Locate the cell with the specified text and output its (x, y) center coordinate. 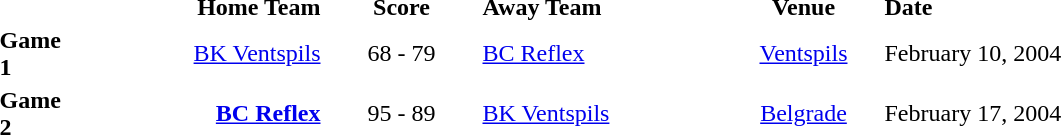
BC Reflex (602, 54)
Ventspils (804, 54)
68 - 79 (402, 54)
BK Ventspils (200, 54)
